Search for the cell housing the specified text and yield its (x, y) center coordinate. 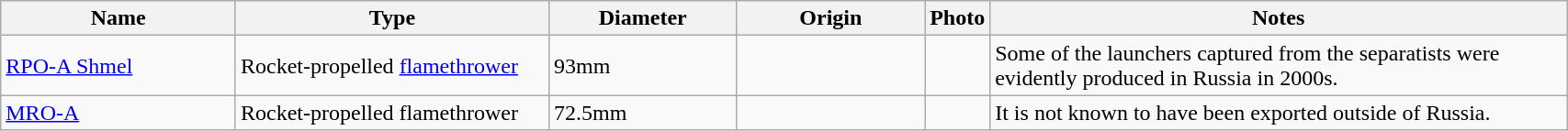
Type (391, 18)
Name (118, 18)
Origin (830, 18)
RPO-A Shmel (118, 66)
Photo (957, 18)
72.5mm (643, 113)
93mm (643, 66)
It is not known to have been exported outside of Russia. (1279, 113)
Diameter (643, 18)
MRO-A (118, 113)
Some of the launchers captured from the separatists were evidently produced in Russia in 2000s. (1279, 66)
Notes (1279, 18)
